Scan for the cell matching the given text and deliver its (X, Y) coordinate at center. 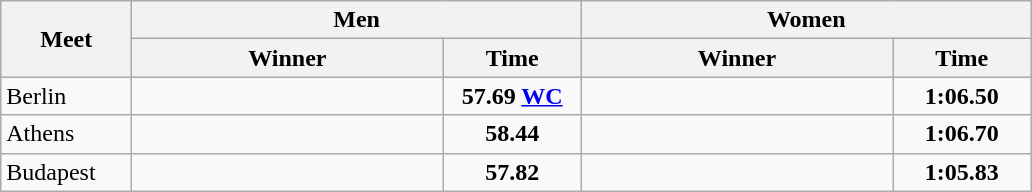
57.69 WC (512, 96)
57.82 (512, 172)
Men (357, 20)
1:06.50 (962, 96)
58.44 (512, 134)
Budapest (66, 172)
1:05.83 (962, 172)
Women (806, 20)
1:06.70 (962, 134)
Meet (66, 39)
Berlin (66, 96)
Athens (66, 134)
